Pinpoint the cell where the given text exists, returning its [X, Y] midpoint coordinate. 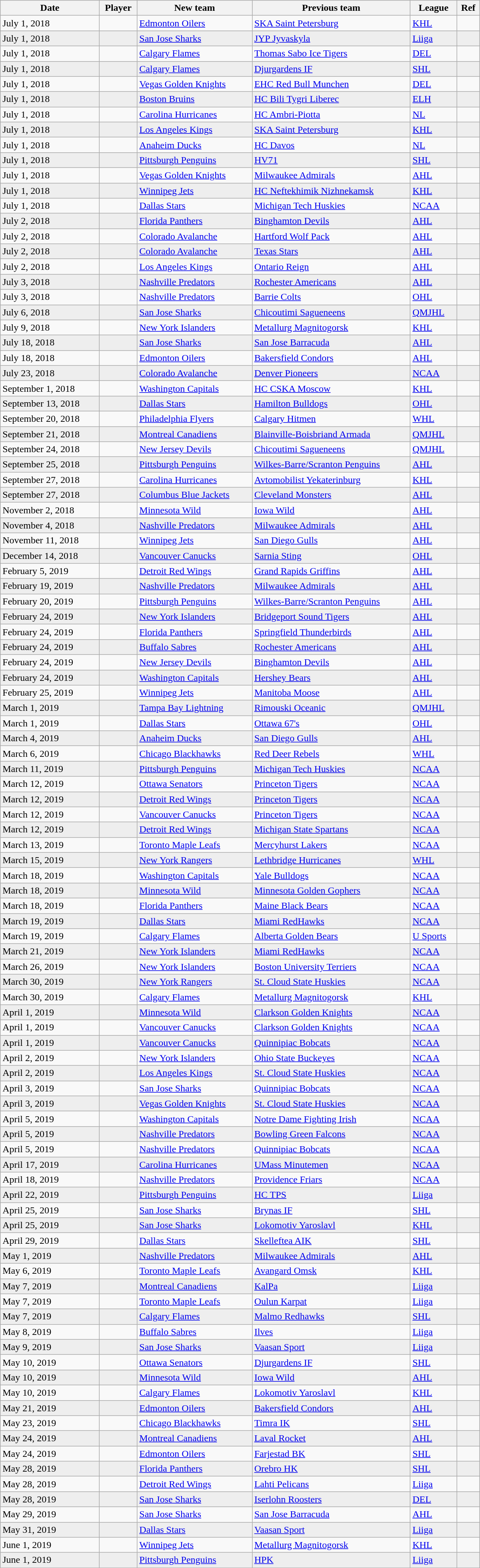
Avangard Omsk [331, 1271]
May 21, 2019 [50, 1408]
September 1, 2018 [50, 388]
Alberta Golden Bears [331, 936]
February 25, 2019 [50, 693]
HPK [331, 1560]
Brynas IF [331, 1210]
December 14, 2018 [50, 556]
EHC Red Bull Munchen [331, 84]
Avtomobilist Yekaterinburg [331, 480]
May 9, 2019 [50, 1347]
Hartford Wolf Pack [331, 236]
Grand Rapids Griffins [331, 571]
Providence Friars [331, 1180]
September 25, 2018 [50, 465]
July 6, 2018 [50, 312]
U Sports [434, 936]
New team [194, 8]
Springfield Thunderbirds [331, 632]
Cleveland Monsters [331, 495]
September 20, 2018 [50, 419]
March 11, 2019 [50, 769]
May 8, 2019 [50, 1332]
February 20, 2019 [50, 601]
March 13, 2019 [50, 845]
July 9, 2018 [50, 327]
April 17, 2019 [50, 1165]
Lahti Pelicans [331, 1484]
Bowling Green Falcons [331, 1134]
Ohio State Buckeyes [331, 1058]
May 6, 2019 [50, 1271]
HC Davos [331, 145]
Farjestad BK [331, 1454]
April 29, 2019 [50, 1241]
May 29, 2019 [50, 1514]
Yale Bulldogs [331, 875]
March 26, 2019 [50, 967]
July 23, 2018 [50, 373]
Timra IK [331, 1423]
February 19, 2019 [50, 586]
Tampa Bay Lightning [194, 708]
September 24, 2018 [50, 449]
May 1, 2019 [50, 1256]
Malmo Redhawks [331, 1317]
Hamilton Bulldogs [331, 403]
Oulun Karpat [331, 1301]
Maine Black Bears [331, 906]
Ontario Reign [331, 267]
Boston University Terriers [331, 967]
Barrie Colts [331, 297]
Player [118, 8]
Red Deer Rebels [331, 754]
Ottawa 67's [331, 723]
April 18, 2019 [50, 1180]
March 21, 2019 [50, 952]
September 13, 2018 [50, 403]
Texas Stars [331, 251]
November 11, 2018 [50, 541]
Manitoba Moose [331, 693]
Lethbridge Hurricanes [331, 860]
Hershey Bears [331, 678]
Notre Dame Fighting Irish [331, 1119]
Ref [468, 8]
HC Ambri-Piotta [331, 114]
Columbus Blue Jackets [194, 495]
Previous team [331, 8]
Philadelphia Flyers [194, 419]
September 21, 2018 [50, 434]
Thomas Sabo Ice Tigers [331, 54]
Bridgeport Sound Tigers [331, 616]
March 6, 2019 [50, 754]
UMass Minutemen [331, 1165]
March 4, 2019 [50, 738]
Denver Pioneers [331, 373]
Boston Bruins [194, 99]
HV71 [331, 160]
ELH [434, 99]
Calgary Hitmen [331, 419]
Iserlohn Roosters [331, 1499]
Ilves [331, 1332]
March 15, 2019 [50, 860]
April 22, 2019 [50, 1195]
Skelleftea AIK [331, 1241]
Date [50, 8]
Mercyhurst Lakers [331, 845]
KalPa [331, 1286]
May 23, 2019 [50, 1423]
May 31, 2019 [50, 1530]
November 2, 2018 [50, 510]
HC CSKA Moscow [331, 388]
HC TPS [331, 1195]
Laval Rocket [331, 1438]
Michigan State Spartans [331, 830]
Sarnia Sting [331, 556]
League [434, 8]
February 5, 2019 [50, 571]
Rimouski Oceanic [331, 708]
JYP Jyvaskyla [331, 38]
HC Neftekhimik Nizhnekamsk [331, 191]
Minnesota Golden Gophers [331, 890]
November 4, 2018 [50, 525]
Blainville-Boisbriand Armada [331, 434]
HC Bili Tygri Liberec [331, 99]
Orebro HK [331, 1469]
